Pinpoint the cell where the given text exists, returning its [x, y] midpoint coordinate. 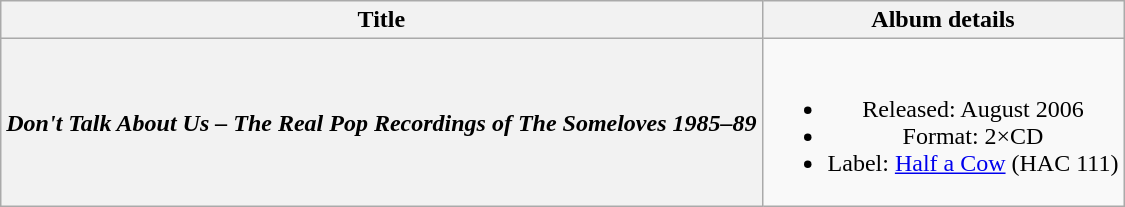
Title [382, 20]
Album details [943, 20]
Don't Talk About Us – The Real Pop Recordings of The Someloves 1985–89 [382, 122]
Released: August 2006Format: 2×CDLabel: Half a Cow (HAC 111) [943, 122]
